From the cell containing the given text, extract its center point as (x, y) coordinate. 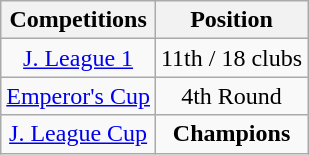
Position (231, 20)
Champions (231, 134)
Emperor's Cup (78, 96)
Competitions (78, 20)
11th / 18 clubs (231, 58)
J. League Cup (78, 134)
4th Round (231, 96)
J. League 1 (78, 58)
